Detect which cell encompasses the target text, then output its (x, y) center coordinate. 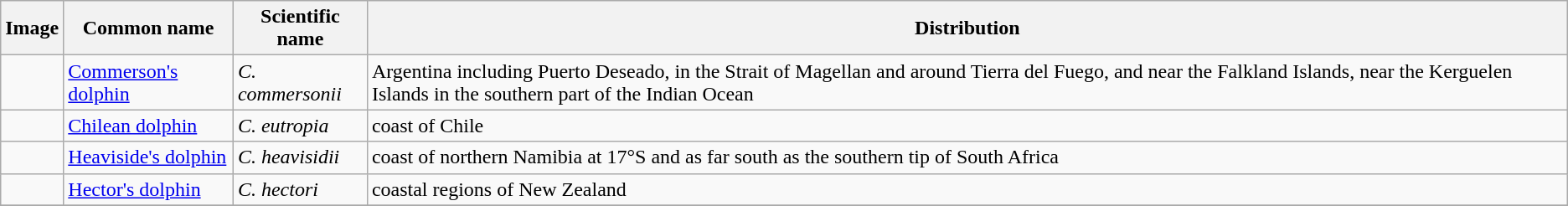
Scientific name (300, 28)
Common name (149, 28)
Image (32, 28)
coastal regions of New Zealand (967, 189)
coast of Chile (967, 126)
C. heavisidii (300, 157)
Chilean dolphin (149, 126)
Heaviside's dolphin (149, 157)
C. eutropia (300, 126)
Distribution (967, 28)
Hector's dolphin (149, 189)
C. commersonii (300, 82)
coast of northern Namibia at 17°S and as far south as the southern tip of South Africa (967, 157)
C. hectori (300, 189)
Commerson's dolphin (149, 82)
